From the cell containing the given text, extract its center point as [x, y] coordinate. 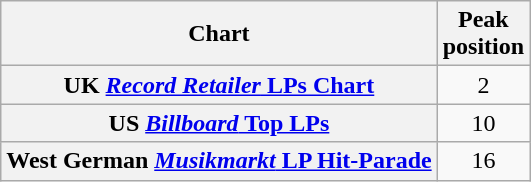
Peakposition [483, 34]
UK Record Retailer LPs Chart [219, 85]
16 [483, 161]
West German Musikmarkt LP Hit-Parade [219, 161]
Chart [219, 34]
2 [483, 85]
10 [483, 123]
US Billboard Top LPs [219, 123]
